Output the (X, Y) coordinate of the center of the cell containing the given text.  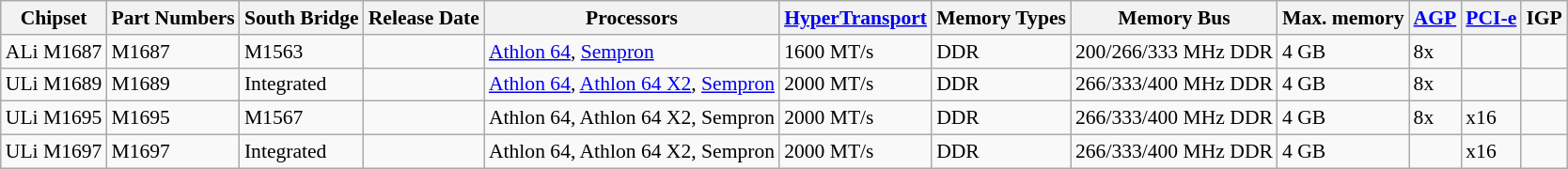
Max. memory (1343, 18)
HyperTransport (855, 18)
200/266/333 MHz DDR (1174, 52)
Memory Bus (1174, 18)
ALi M1687 (55, 52)
Memory Types (1001, 18)
Athlon 64, Sempron (632, 52)
Part Numbers (173, 18)
M1695 (173, 118)
ULi M1697 (55, 152)
PCI-e (1491, 18)
South Bridge (302, 18)
Processors (632, 18)
ULi M1689 (55, 84)
ULi M1695 (55, 118)
M1687 (173, 52)
AGP (1435, 18)
M1689 (173, 84)
Release Date (424, 18)
M1563 (302, 52)
IGP (1544, 18)
M1697 (173, 152)
M1567 (302, 118)
Chipset (55, 18)
1600 MT/s (855, 52)
